Return (X, Y) of the center of cell containing provided text 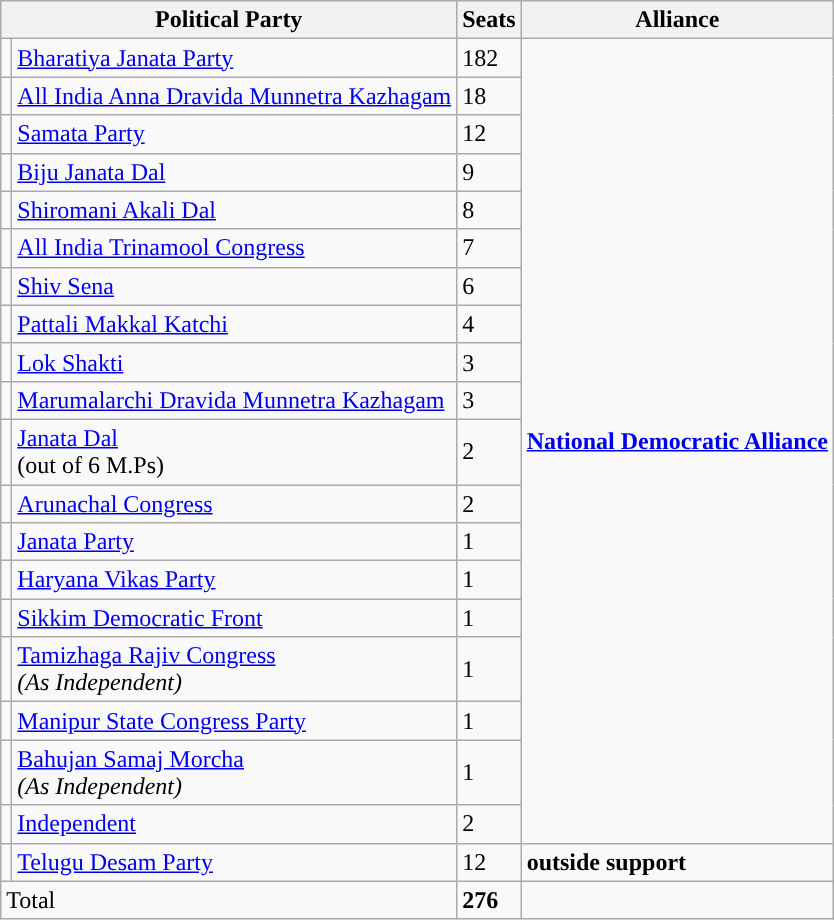
Arunachal Congress (234, 503)
Lok Shakti (234, 362)
Independent (234, 824)
Manipur State Congress Party (234, 721)
Bahujan Samaj Morcha (As Independent) (234, 772)
Pattali Makkal Katchi (234, 324)
All India Anna Dravida Munnetra Kazhagam (234, 96)
Alliance (677, 20)
Sikkim Democratic Front (234, 618)
9 (489, 172)
276 (489, 900)
18 (489, 96)
4 (489, 324)
Shiromani Akali Dal (234, 210)
Samata Party (234, 134)
Biju Janata Dal (234, 172)
Political Party (229, 20)
National Democratic Alliance (677, 441)
7 (489, 248)
6 (489, 286)
Haryana Vikas Party (234, 580)
All India Trinamool Congress (234, 248)
Seats (489, 20)
Janata Dal (out of 6 M.Ps) (234, 452)
Total (229, 900)
Tamizhaga Rajiv Congress (As Independent) (234, 670)
Shiv Sena (234, 286)
Janata Party (234, 542)
182 (489, 58)
Marumalarchi Dravida Munnetra Kazhagam (234, 400)
outside support (677, 862)
8 (489, 210)
Bharatiya Janata Party (234, 58)
Telugu Desam Party (234, 862)
